Detect which cell encompasses the target text, then output its [x, y] center coordinate. 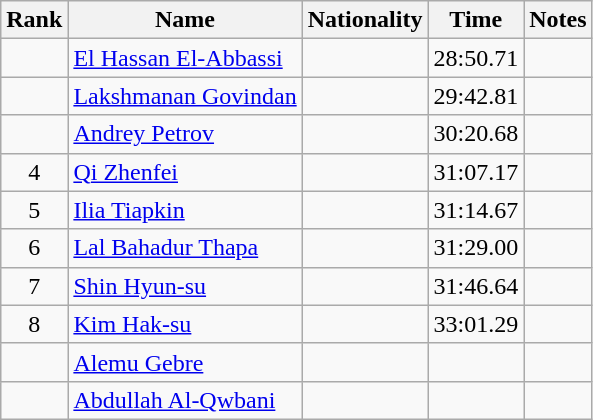
Andrey Petrov [185, 134]
Kim Hak-su [185, 324]
33:01.29 [476, 324]
8 [34, 324]
Lal Bahadur Thapa [185, 248]
Qi Zhenfei [185, 172]
Rank [34, 20]
29:42.81 [476, 96]
5 [34, 210]
6 [34, 248]
4 [34, 172]
Lakshmanan Govindan [185, 96]
28:50.71 [476, 58]
Ilia Tiapkin [185, 210]
Nationality [365, 20]
30:20.68 [476, 134]
31:46.64 [476, 286]
Shin Hyun-su [185, 286]
31:07.17 [476, 172]
7 [34, 286]
Abdullah Al-Qwbani [185, 400]
Notes [558, 20]
Alemu Gebre [185, 362]
Name [185, 20]
31:14.67 [476, 210]
31:29.00 [476, 248]
El Hassan El-Abbassi [185, 58]
Time [476, 20]
